Search for the cell housing the specified text and yield its (x, y) center coordinate. 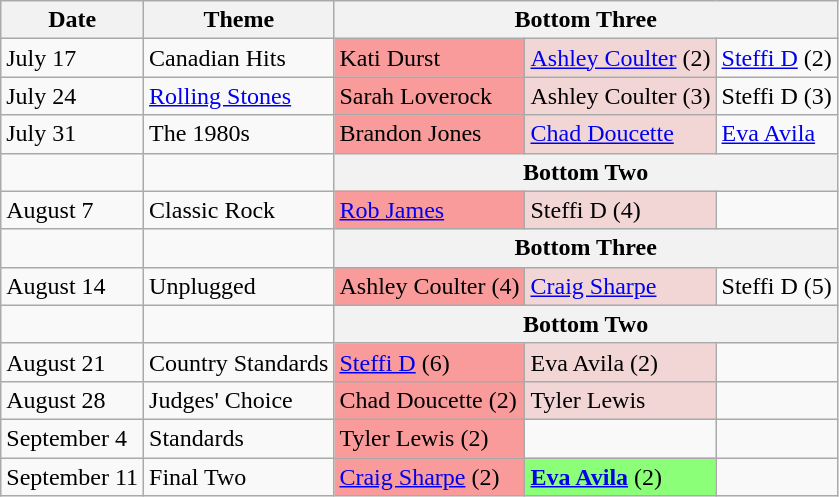
Unplugged (239, 286)
Steffi D (3) (776, 96)
Chad Doucette (2) (430, 400)
Standards (239, 438)
Country Standards (239, 362)
Chad Doucette (620, 134)
Canadian Hits (239, 58)
Ashley Coulter (4) (430, 286)
Craig Sharpe (620, 286)
Tyler Lewis (620, 400)
August 14 (72, 286)
Steffi D (6) (430, 362)
The 1980s (239, 134)
August 21 (72, 362)
September 11 (72, 477)
July 17 (72, 58)
Eva Avila (776, 134)
Brandon Jones (430, 134)
Steffi D (2) (776, 58)
August 7 (72, 210)
Sarah Loverock (430, 96)
Tyler Lewis (2) (430, 438)
Craig Sharpe (2) (430, 477)
Steffi D (4) (620, 210)
July 31 (72, 134)
Theme (239, 20)
Judges' Choice (239, 400)
Rolling Stones (239, 96)
August 28 (72, 400)
Ashley Coulter (3) (620, 96)
Rob James (430, 210)
September 4 (72, 438)
Steffi D (5) (776, 286)
Kati Durst (430, 58)
Date (72, 20)
Final Two (239, 477)
July 24 (72, 96)
Classic Rock (239, 210)
Ashley Coulter (2) (620, 58)
